Output the [X, Y] coordinate of the center of the cell containing the given text.  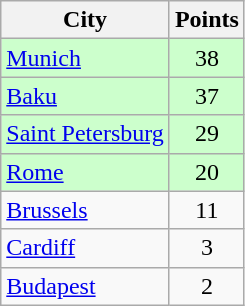
City [86, 20]
Munich [86, 58]
Saint Petersburg [86, 134]
Baku [86, 96]
Brussels [86, 210]
2 [206, 286]
11 [206, 210]
20 [206, 172]
29 [206, 134]
Rome [86, 172]
37 [206, 96]
3 [206, 248]
38 [206, 58]
Cardiff [86, 248]
Points [206, 20]
Budapest [86, 286]
